Pinpoint the cell where the given text exists, returning its [X, Y] midpoint coordinate. 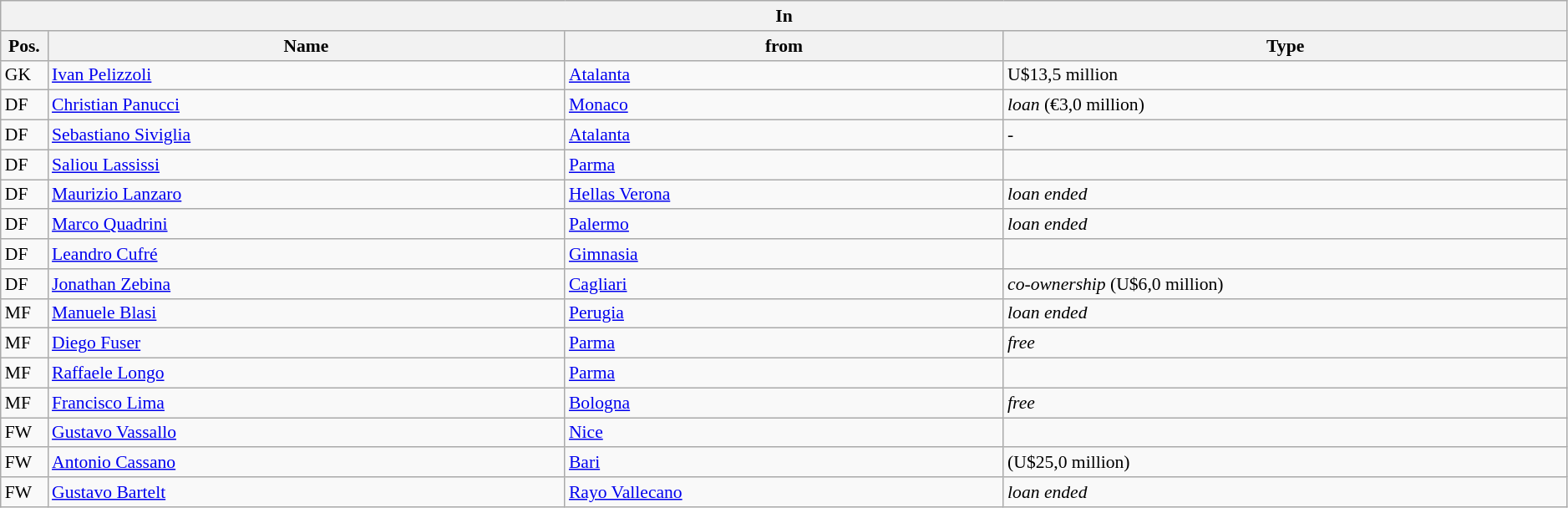
Christian Panucci [306, 105]
Raffaele Longo [306, 373]
Sebastiano Siviglia [306, 135]
Bologna [784, 403]
Antonio Cassano [306, 463]
In [784, 16]
Palermo [784, 225]
Diego Fuser [306, 343]
Name [306, 46]
Gustavo Bartelt [306, 492]
Manuele Blasi [306, 313]
Gimnasia [784, 254]
from [784, 46]
Gustavo Vassallo [306, 433]
Bari [784, 463]
Pos. [24, 46]
Type [1285, 46]
loan (€3,0 million) [1285, 105]
U$13,5 million [1285, 75]
Jonathan Zebina [306, 284]
(U$25,0 million) [1285, 463]
Cagliari [784, 284]
Nice [784, 433]
Ivan Pelizzoli [306, 75]
Rayo Vallecano [784, 492]
Perugia [784, 313]
Marco Quadrini [306, 225]
Francisco Lima [306, 403]
Monaco [784, 105]
- [1285, 135]
co-ownership (U$6,0 million) [1285, 284]
Saliou Lassissi [306, 165]
Maurizio Lanzaro [306, 195]
Hellas Verona [784, 195]
Leandro Cufré [306, 254]
GK [24, 75]
